Locate the cell with the specified text and output its (x, y) center coordinate. 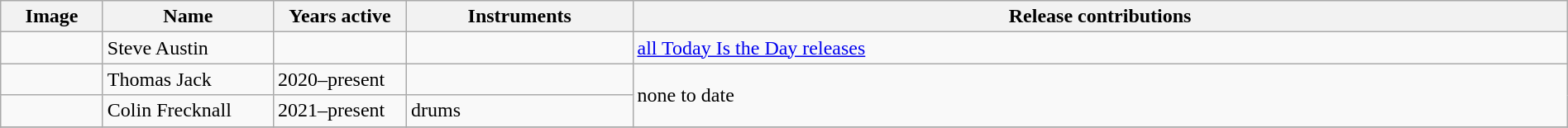
Years active (339, 17)
Steve Austin (188, 48)
Image (52, 17)
drums (519, 111)
Thomas Jack (188, 79)
Instruments (519, 17)
Colin Frecknall (188, 111)
all Today Is the Day releases (1100, 48)
Release contributions (1100, 17)
2020–present (339, 79)
none to date (1100, 95)
Name (188, 17)
2021–present (339, 111)
